From the cell containing the given text, extract its center point as [x, y] coordinate. 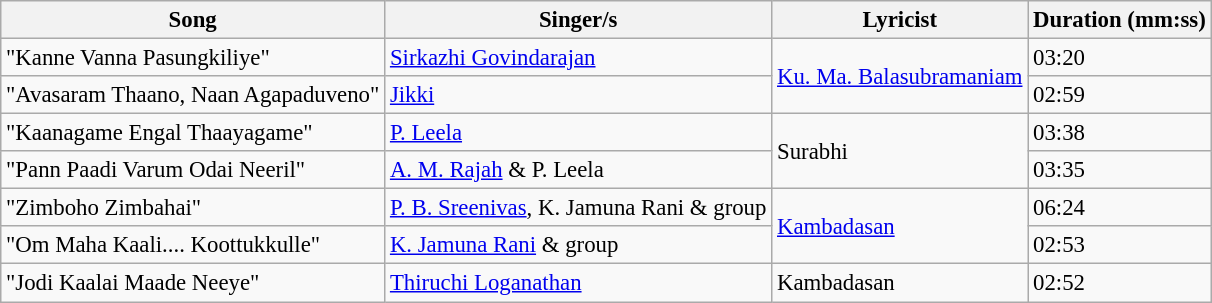
"Pann Paadi Varum Odai Neeril" [193, 170]
K. Jamuna Rani & group [578, 245]
P. Leela [578, 133]
"Kanne Vanna Pasungkiliye" [193, 58]
03:35 [1120, 170]
02:52 [1120, 283]
03:38 [1120, 133]
Lyricist [900, 20]
06:24 [1120, 208]
"Om Maha Kaali.... Koottukkulle" [193, 245]
P. B. Sreenivas, K. Jamuna Rani & group [578, 208]
Song [193, 20]
Singer/s [578, 20]
"Zimboho Zimbahai" [193, 208]
02:59 [1120, 95]
Surabhi [900, 152]
A. M. Rajah & P. Leela [578, 170]
Jikki [578, 95]
"Kaanagame Engal Thaayagame" [193, 133]
Sirkazhi Govindarajan [578, 58]
"Avasaram Thaano, Naan Agapaduveno" [193, 95]
02:53 [1120, 245]
03:20 [1120, 58]
Duration (mm:ss) [1120, 20]
Thiruchi Loganathan [578, 283]
Ku. Ma. Balasubramaniam [900, 76]
"Jodi Kaalai Maade Neeye" [193, 283]
